From the cell containing the given text, extract its center point as (X, Y) coordinate. 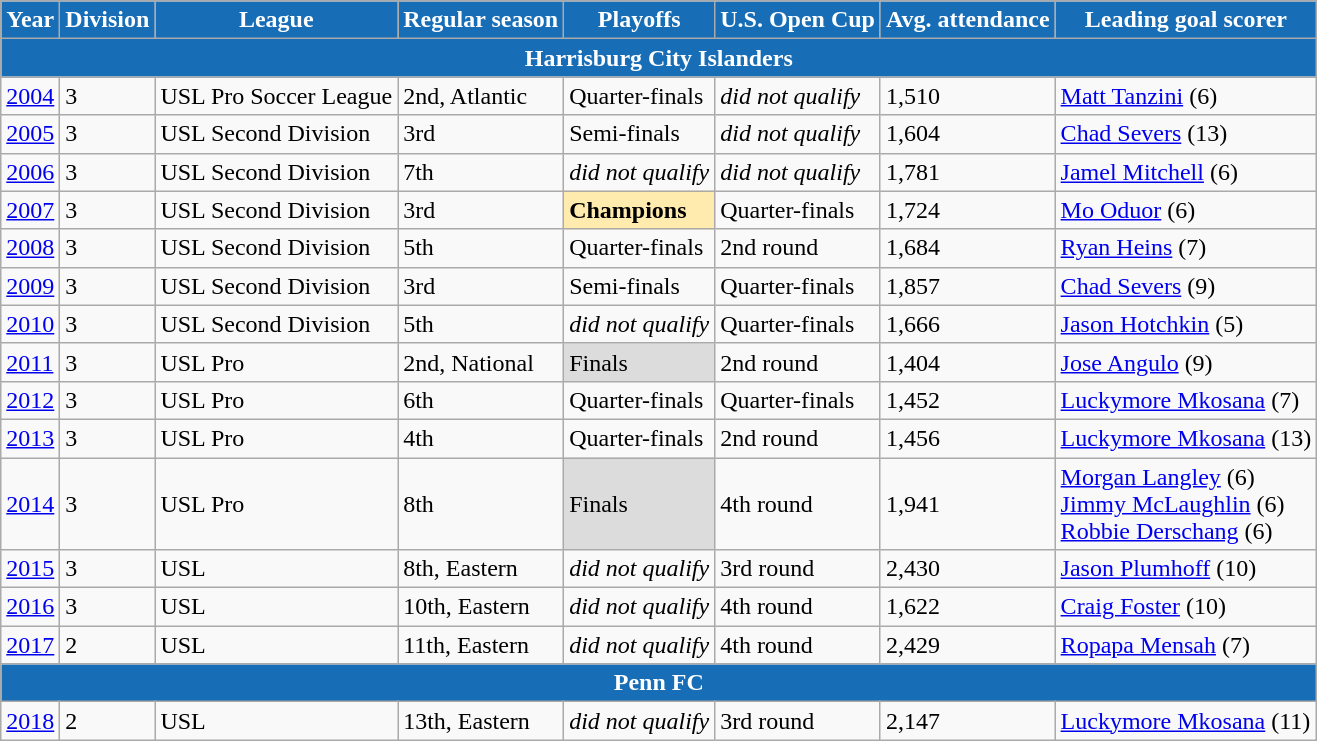
1,622 (968, 607)
Jason Hotchkin (5) (1186, 324)
2007 (30, 210)
Jose Angulo (9) (1186, 362)
1,452 (968, 400)
10th, Eastern (481, 607)
1,941 (968, 504)
Ryan Heins (7) (1186, 248)
2017 (30, 645)
7th (481, 172)
League (276, 20)
2,430 (968, 569)
2009 (30, 286)
1,781 (968, 172)
1,404 (968, 362)
2018 (30, 721)
1,510 (968, 96)
2011 (30, 362)
1,666 (968, 324)
2005 (30, 134)
2015 (30, 569)
U.S. Open Cup (798, 20)
1,604 (968, 134)
2010 (30, 324)
Chad Severs (9) (1186, 286)
Ropapa Mensah (7) (1186, 645)
8th (481, 504)
2004 (30, 96)
Avg. attendance (968, 20)
Division (108, 20)
1,857 (968, 286)
Year (30, 20)
2012 (30, 400)
2006 (30, 172)
2,429 (968, 645)
2008 (30, 248)
Luckymore Mkosana (11) (1186, 721)
Regular season (481, 20)
Luckymore Mkosana (13) (1186, 438)
Mo Oduor (6) (1186, 210)
Craig Foster (10) (1186, 607)
1,724 (968, 210)
2,147 (968, 721)
2016 (30, 607)
2nd, National (481, 362)
Penn FC (659, 683)
Jason Plumhoff (10) (1186, 569)
4th (481, 438)
8th, Eastern (481, 569)
Harrisburg City Islanders (659, 58)
USL Pro Soccer League (276, 96)
2013 (30, 438)
1,684 (968, 248)
2nd, Atlantic (481, 96)
Jamel Mitchell (6) (1186, 172)
Leading goal scorer (1186, 20)
13th, Eastern (481, 721)
6th (481, 400)
Luckymore Mkosana (7) (1186, 400)
Chad Severs (13) (1186, 134)
Morgan Langley (6) Jimmy McLaughlin (6) Robbie Derschang (6) (1186, 504)
Champions (640, 210)
Playoffs (640, 20)
Matt Tanzini (6) (1186, 96)
1,456 (968, 438)
11th, Eastern (481, 645)
2014 (30, 504)
